Identify which cell holds the provided text, then report its [X, Y] central coordinate. 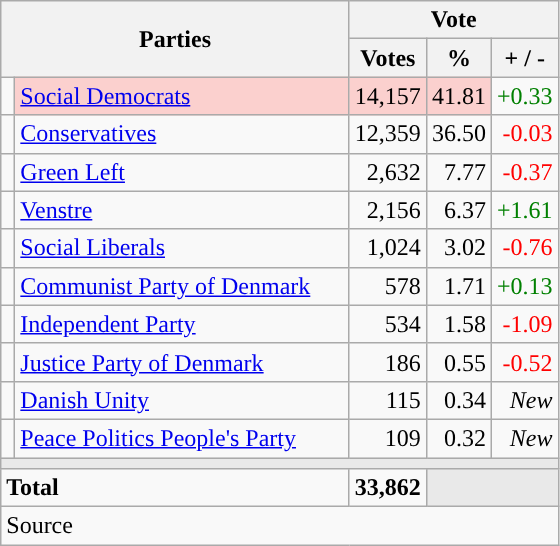
36.50 [458, 134]
Votes [388, 58]
Total [176, 488]
Justice Party of Denmark [182, 362]
Social Liberals [182, 248]
2,156 [388, 210]
0.55 [458, 362]
3.02 [458, 248]
-0.37 [524, 172]
109 [388, 438]
-0.52 [524, 362]
0.32 [458, 438]
534 [388, 324]
Communist Party of Denmark [182, 286]
Vote [454, 20]
186 [388, 362]
12,359 [388, 134]
+0.13 [524, 286]
-0.03 [524, 134]
Peace Politics People's Party [182, 438]
Danish Unity [182, 400]
Green Left [182, 172]
Independent Party [182, 324]
578 [388, 286]
115 [388, 400]
33,862 [388, 488]
41.81 [458, 96]
-1.09 [524, 324]
7.77 [458, 172]
1.71 [458, 286]
Social Democrats [182, 96]
0.34 [458, 400]
+ / - [524, 58]
2,632 [388, 172]
Source [280, 526]
Venstre [182, 210]
% [458, 58]
Parties [176, 39]
1.58 [458, 324]
14,157 [388, 96]
1,024 [388, 248]
6.37 [458, 210]
-0.76 [524, 248]
+0.33 [524, 96]
+1.61 [524, 210]
Conservatives [182, 134]
